Provide the [X, Y] coordinate of the cell's center where the given text is located.  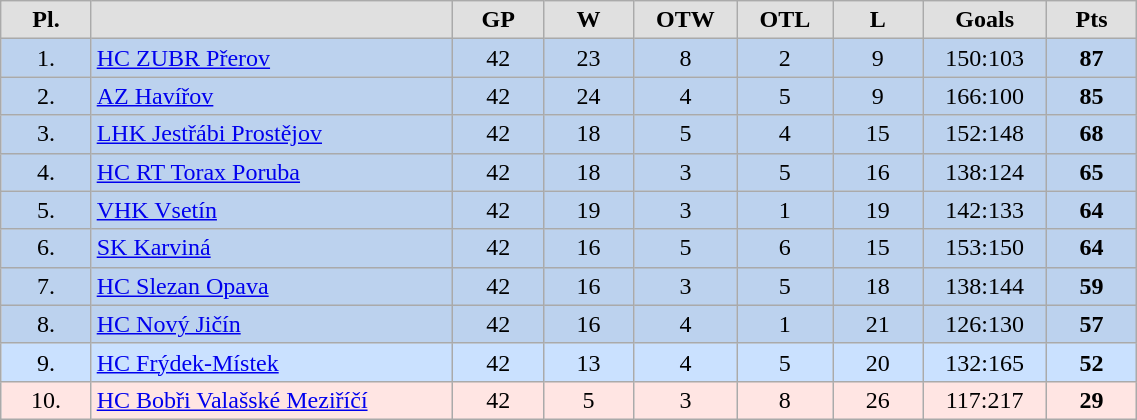
85 [1091, 96]
HC Slezan Opava [272, 286]
21 [878, 324]
10. [46, 400]
OTW [686, 20]
3. [46, 134]
57 [1091, 324]
52 [1091, 362]
65 [1091, 172]
153:150 [984, 248]
2 [784, 58]
117:217 [984, 400]
6. [46, 248]
26 [878, 400]
LHK Jestřábi Prostějov [272, 134]
138:124 [984, 172]
59 [1091, 286]
150:103 [984, 58]
Goals [984, 20]
2. [46, 96]
1. [46, 58]
152:148 [984, 134]
8. [46, 324]
HC Nový Jičín [272, 324]
7. [46, 286]
L [878, 20]
87 [1091, 58]
AZ Havířov [272, 96]
4. [46, 172]
29 [1091, 400]
13 [588, 362]
HC ZUBR Přerov [272, 58]
VHK Vsetín [272, 210]
23 [588, 58]
9. [46, 362]
142:133 [984, 210]
132:165 [984, 362]
5. [46, 210]
126:130 [984, 324]
SK Karviná [272, 248]
GP [498, 20]
138:144 [984, 286]
HC Bobři Valašské Meziříčí [272, 400]
166:100 [984, 96]
20 [878, 362]
W [588, 20]
24 [588, 96]
HC Frýdek-Místek [272, 362]
6 [784, 248]
Pts [1091, 20]
OTL [784, 20]
HC RT Torax Poruba [272, 172]
68 [1091, 134]
Pl. [46, 20]
